Determine the [x, y] coordinate at the center of the cell enclosing the given text.  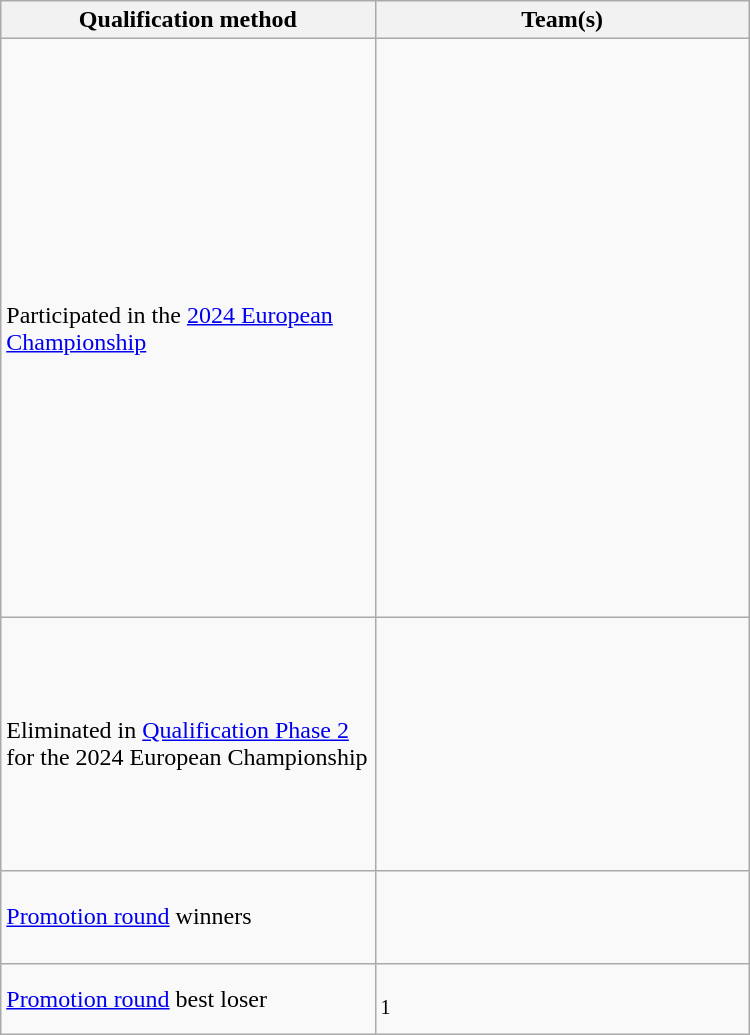
Participated in the 2024 European Championship [188, 328]
1 [562, 999]
Promotion round winners [188, 917]
Eliminated in Qualification Phase 2 for the 2024 European Championship [188, 744]
Team(s) [562, 20]
Promotion round best loser [188, 999]
Qualification method [188, 20]
